Capture the cell that displays the provided text and extract its [X, Y] central coordinate. 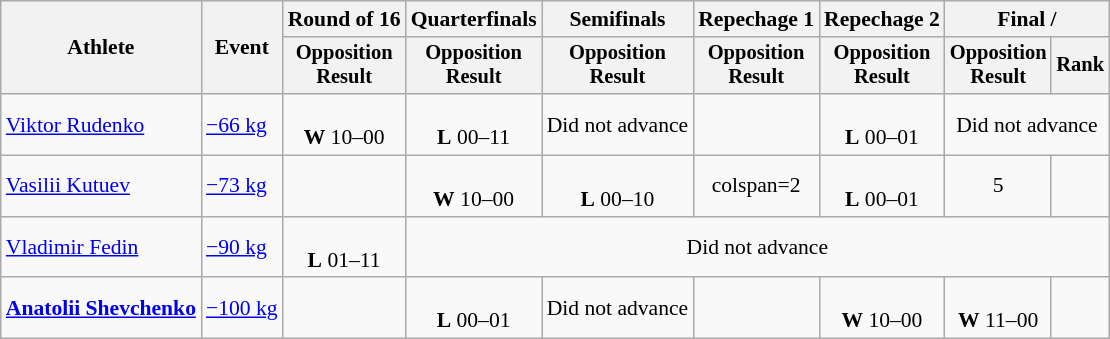
Repechage 2 [882, 19]
Repechage 1 [756, 19]
L 00–10 [618, 186]
Viktor Rudenko [101, 124]
Semifinals [618, 19]
Vladimir Fedin [101, 248]
−66 kg [242, 124]
Athlete [101, 48]
−100 kg [242, 308]
L 01–11 [344, 248]
Quarterfinals [474, 19]
−90 kg [242, 248]
Rank [1080, 66]
Event [242, 48]
colspan=2 [756, 186]
−73 kg [242, 186]
Vasilii Kutuev [101, 186]
L 00–11 [474, 124]
Round of 16 [344, 19]
W 11–00 [998, 308]
Final / [1027, 19]
5 [998, 186]
Anatolii Shevchenko [101, 308]
